Determine the [X, Y] coordinate at the center of the cell enclosing the given text.  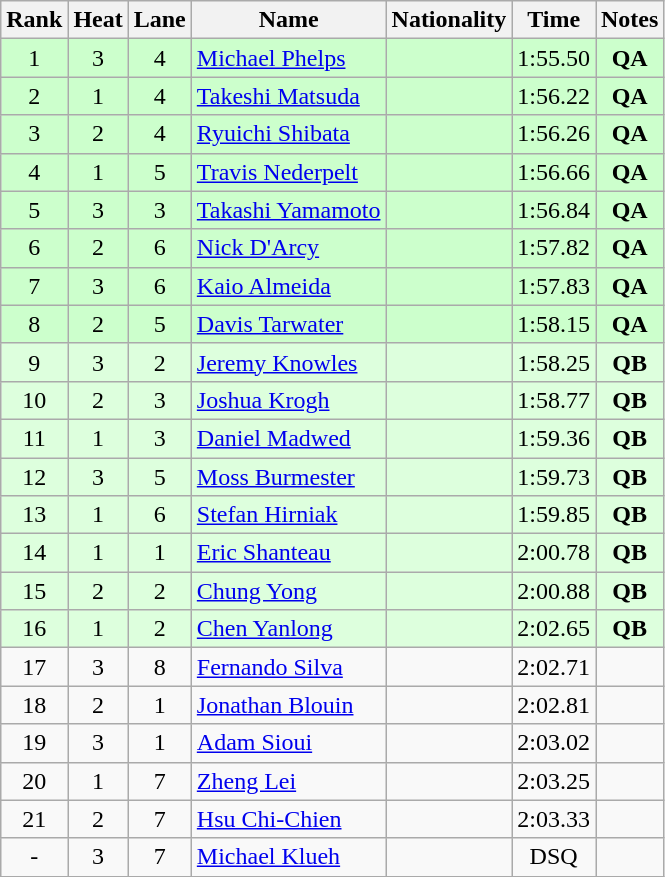
17 [34, 667]
Notes [630, 20]
2:02.71 [554, 667]
1:56.84 [554, 210]
Michael Klueh [288, 857]
Ryuichi Shibata [288, 134]
Adam Sioui [288, 743]
2:02.65 [554, 629]
Kaio Almeida [288, 286]
Nationality [449, 20]
Time [554, 20]
1:58.15 [554, 324]
15 [34, 591]
Stefan Hirniak [288, 515]
2:03.25 [554, 781]
2:03.02 [554, 743]
DSQ [554, 857]
Michael Phelps [288, 58]
Daniel Madwed [288, 438]
1:59.73 [554, 477]
Hsu Chi-Chien [288, 819]
20 [34, 781]
Name [288, 20]
Zheng Lei [288, 781]
12 [34, 477]
Travis Nederpelt [288, 172]
Nick D'Arcy [288, 248]
1:58.25 [554, 362]
1:56.22 [554, 96]
1:57.82 [554, 248]
Heat [98, 20]
19 [34, 743]
1:59.85 [554, 515]
1:56.66 [554, 172]
1:56.26 [554, 134]
21 [34, 819]
2:03.33 [554, 819]
Moss Burmester [288, 477]
1:57.83 [554, 286]
2:00.88 [554, 591]
- [34, 857]
Chen Yanlong [288, 629]
1:59.36 [554, 438]
1:58.77 [554, 400]
11 [34, 438]
Takashi Yamamoto [288, 210]
10 [34, 400]
Jeremy Knowles [288, 362]
13 [34, 515]
1:55.50 [554, 58]
Rank [34, 20]
Joshua Krogh [288, 400]
18 [34, 705]
Chung Yong [288, 591]
9 [34, 362]
Lane [160, 20]
Jonathan Blouin [288, 705]
Takeshi Matsuda [288, 96]
Davis Tarwater [288, 324]
14 [34, 553]
Fernando Silva [288, 667]
16 [34, 629]
Eric Shanteau [288, 553]
2:02.81 [554, 705]
2:00.78 [554, 553]
